Detect which cell encompasses the target text, then output its (x, y) center coordinate. 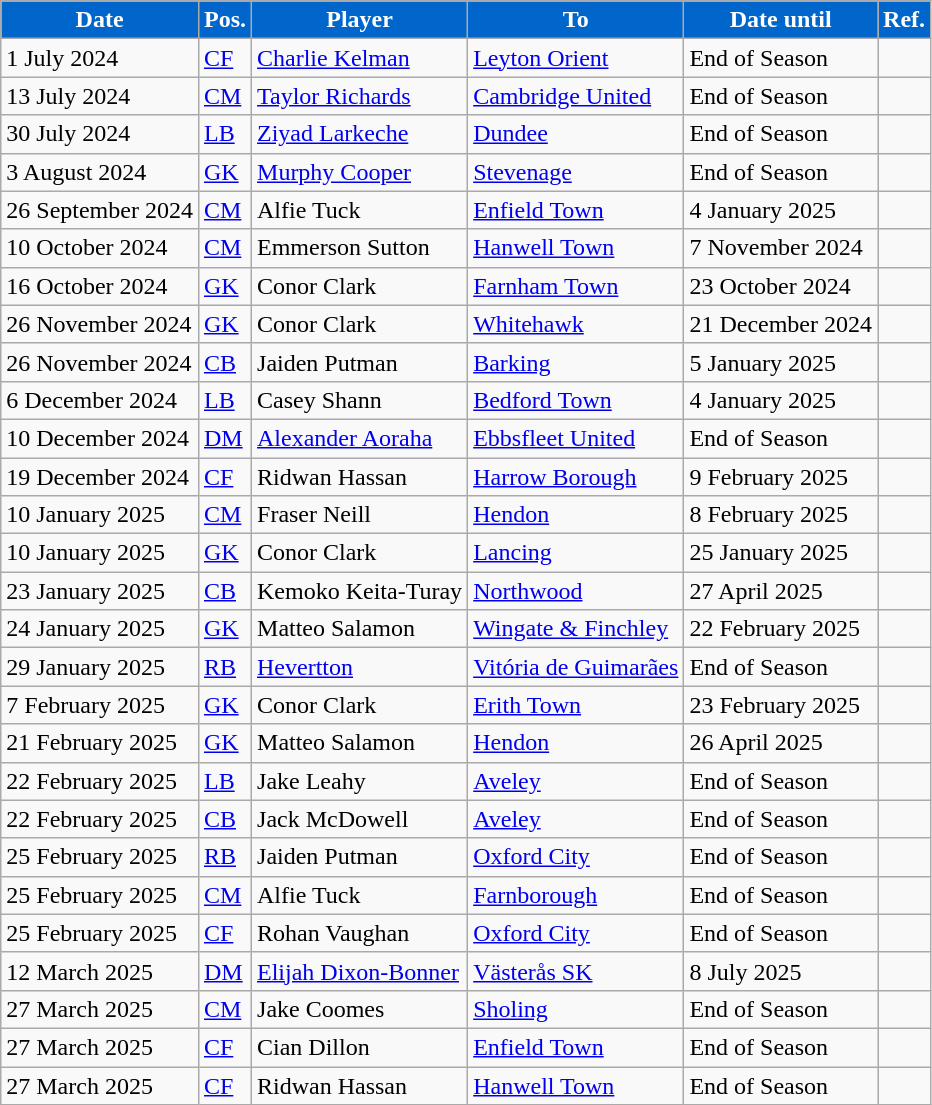
Jake Leahy (360, 781)
9 February 2025 (781, 477)
Alexander Aoraha (360, 438)
Emmerson Sutton (360, 248)
Barking (576, 362)
Whitehawk (576, 324)
Casey Shann (360, 400)
19 December 2024 (100, 477)
30 July 2024 (100, 134)
7 November 2024 (781, 248)
29 January 2025 (100, 667)
21 December 2024 (781, 324)
21 February 2025 (100, 743)
1 July 2024 (100, 58)
25 January 2025 (781, 553)
16 October 2024 (100, 286)
Dundee (576, 134)
Jake Coomes (360, 1009)
7 February 2025 (100, 705)
Cian Dillon (360, 1047)
Elijah Dixon-Bonner (360, 971)
24 January 2025 (100, 629)
27 April 2025 (781, 591)
3 August 2024 (100, 172)
13 July 2024 (100, 96)
Taylor Richards (360, 96)
Charlie Kelman (360, 58)
6 December 2024 (100, 400)
5 January 2025 (781, 362)
23 October 2024 (781, 286)
Harrow Borough (576, 477)
Leyton Orient (576, 58)
Hevertton (360, 667)
Västerås SK (576, 971)
Kemoko Keita-Turay (360, 591)
Ref. (904, 20)
Ebbsfleet United (576, 438)
Northwood (576, 591)
Fraser Neill (360, 515)
Cambridge United (576, 96)
Sholing (576, 1009)
10 October 2024 (100, 248)
23 February 2025 (781, 705)
Player (360, 20)
12 March 2025 (100, 971)
Wingate & Finchley (576, 629)
Vitória de Guimarães (576, 667)
Jack McDowell (360, 819)
10 December 2024 (100, 438)
26 September 2024 (100, 210)
Stevenage (576, 172)
Bedford Town (576, 400)
Ziyad Larkeche (360, 134)
Murphy Cooper (360, 172)
8 February 2025 (781, 515)
Rohan Vaughan (360, 933)
23 January 2025 (100, 591)
Erith Town (576, 705)
26 April 2025 (781, 743)
Date until (781, 20)
To (576, 20)
Farnborough (576, 895)
Date (100, 20)
8 July 2025 (781, 971)
Lancing (576, 553)
Farnham Town (576, 286)
Pos. (224, 20)
